Return (x, y) of the center of cell containing provided text 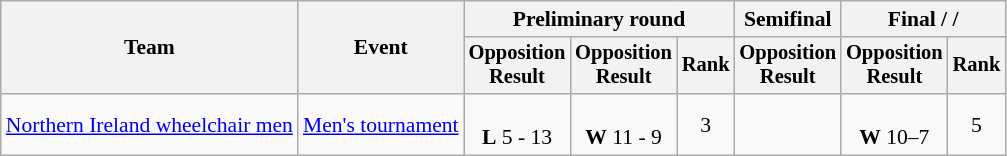
W 11 - 9 (624, 124)
Team (150, 48)
Preliminary round (600, 19)
Event (381, 48)
W 10–7 (894, 124)
5 (977, 124)
Semifinal (788, 19)
3 (706, 124)
L 5 - 13 (518, 124)
Men's tournament (381, 124)
Northern Ireland wheelchair men (150, 124)
Final / / (923, 19)
